Provide the [X, Y] coordinate of the cell's center where the given text is located.  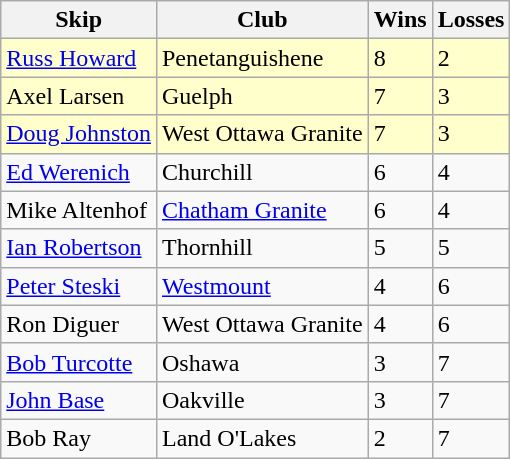
John Base [79, 400]
Axel Larsen [79, 96]
Chatham Granite [262, 210]
Ed Werenich [79, 172]
Club [262, 20]
Losses [471, 20]
Wins [400, 20]
Oakville [262, 400]
Ian Robertson [79, 248]
Mike Altenhof [79, 210]
Peter Steski [79, 286]
Ron Diguer [79, 324]
Guelph [262, 96]
Land O'Lakes [262, 438]
Bob Ray [79, 438]
8 [400, 58]
Thornhill [262, 248]
Oshawa [262, 362]
Doug Johnston [79, 134]
Bob Turcotte [79, 362]
Russ Howard [79, 58]
Skip [79, 20]
Churchill [262, 172]
Westmount [262, 286]
Penetanguishene [262, 58]
